Pinpoint the cell where the given text exists, returning its (x, y) midpoint coordinate. 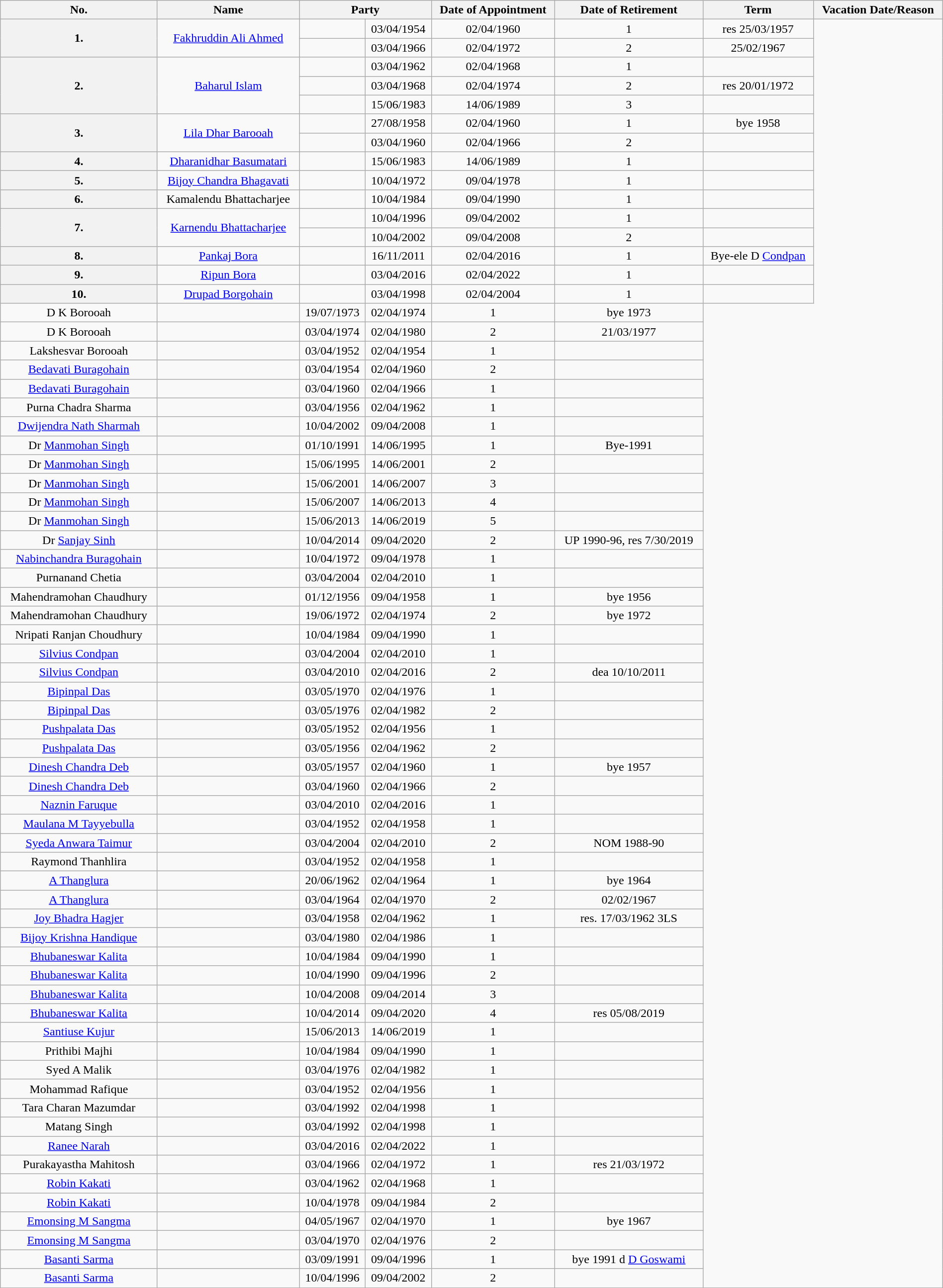
09/04/2014 (398, 994)
bye 1956 (629, 597)
19/07/1973 (332, 313)
5 (493, 521)
Maulana M Tayyebulla (79, 824)
Ranee Narah (79, 1145)
No. (79, 10)
res 20/01/1972 (758, 86)
Joy Bhadra Hagjer (79, 919)
res 25/03/1957 (758, 29)
03/04/1956 (332, 407)
Syeda Anwara Taimur (79, 843)
Pankaj Bora (228, 256)
9. (79, 275)
Kamalendu Bhattacharjee (228, 199)
Date of Retirement (629, 10)
Raymond Thanhlira (79, 862)
Vacation Date/Reason (878, 10)
03/04/1998 (398, 294)
14/06/2001 (398, 464)
Baharul Islam (228, 86)
20/06/1962 (332, 881)
15/06/2001 (332, 483)
res 05/08/2019 (629, 1013)
bye 1973 (629, 313)
5. (79, 180)
03/05/1976 (332, 710)
15/06/2007 (332, 502)
Purnanand Chetia (79, 578)
Dharanidhar Basumatari (228, 161)
10/04/1978 (332, 1202)
bye 1991 d D Goswami (629, 1259)
15/06/1995 (332, 464)
03/05/1956 (332, 748)
Party (365, 10)
bye 1972 (629, 616)
Lila Dhar Barooah (228, 133)
bye 1958 (758, 123)
Naznin Faruque (79, 805)
Term (758, 10)
02/04/1964 (398, 881)
bye 1964 (629, 881)
Bijoy Krishna Handique (79, 937)
02/04/2004 (493, 294)
6. (79, 199)
10/04/1990 (332, 975)
Nabinchandra Buragohain (79, 559)
NOM 1988-90 (629, 843)
02/04/1954 (398, 351)
03/04/1970 (332, 1240)
14/06/2007 (398, 483)
7. (79, 227)
Lakshesvar Borooah (79, 351)
03/05/1957 (332, 767)
1. (79, 38)
Mohammad Rafique (79, 1089)
Santiuse Kujur (79, 1032)
Matang Singh (79, 1126)
10/04/2008 (332, 994)
03/04/1958 (332, 919)
10. (79, 294)
Dr Sanjay Sinh (79, 540)
bye 1967 (629, 1221)
Prithibi Majhi (79, 1051)
04/05/1967 (332, 1221)
03/09/1991 (332, 1259)
res. 17/03/1962 3LS (629, 919)
03/04/1976 (332, 1070)
02/04/1986 (398, 937)
02/02/1967 (629, 900)
Fakhruddin Ali Ahmed (228, 38)
14/06/2013 (398, 502)
8. (79, 256)
Nripati Ranjan Choudhury (79, 635)
09/04/1984 (398, 1202)
Drupad Borgohain (228, 294)
Bijoy Chandra Bhagavati (228, 180)
Name (228, 10)
03/04/1968 (398, 86)
01/12/1956 (332, 597)
Dwijendra Nath Sharmah (79, 426)
16/11/2011 (398, 256)
09/04/1958 (398, 597)
03/04/1974 (332, 332)
Date of Appointment (493, 10)
02/04/1980 (398, 332)
03/05/1970 (332, 691)
dea 10/10/2011 (629, 672)
UP 1990-96, res 7/30/2019 (629, 540)
Bye-ele D Condpan (758, 256)
14/06/1995 (398, 445)
03/04/1964 (332, 900)
01/10/1991 (332, 445)
Bye-1991 (629, 445)
03/04/1980 (332, 937)
bye 1957 (629, 767)
Karnendu Bhattacharjee (228, 227)
Purna Chadra Sharma (79, 407)
res 21/03/1972 (629, 1165)
27/08/1958 (398, 123)
3. (79, 133)
Tara Charan Mazumdar (79, 1107)
03/05/1952 (332, 729)
2. (79, 86)
21/03/1977 (629, 332)
25/02/1967 (758, 48)
Ripun Bora (228, 275)
Purakayastha Mahitosh (79, 1165)
4. (79, 161)
Syed A Malik (79, 1070)
19/06/1972 (332, 616)
